Capture the cell that displays the provided text and extract its (X, Y) central coordinate. 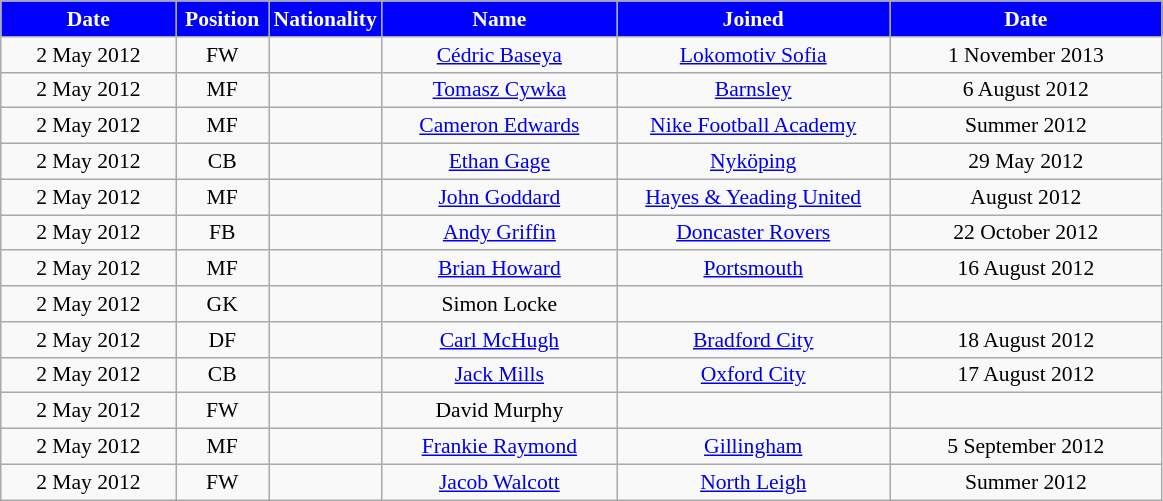
22 October 2012 (1026, 233)
Nationality (324, 19)
Andy Griffin (500, 233)
16 August 2012 (1026, 269)
Carl McHugh (500, 340)
Joined (754, 19)
6 August 2012 (1026, 90)
17 August 2012 (1026, 375)
FB (222, 233)
Cameron Edwards (500, 126)
Ethan Gage (500, 162)
Simon Locke (500, 304)
David Murphy (500, 411)
August 2012 (1026, 197)
Frankie Raymond (500, 447)
Jack Mills (500, 375)
Position (222, 19)
Jacob Walcott (500, 482)
Doncaster Rovers (754, 233)
Lokomotiv Sofia (754, 55)
Gillingham (754, 447)
Name (500, 19)
Nike Football Academy (754, 126)
Bradford City (754, 340)
DF (222, 340)
29 May 2012 (1026, 162)
1 November 2013 (1026, 55)
5 September 2012 (1026, 447)
Oxford City (754, 375)
GK (222, 304)
Barnsley (754, 90)
Cédric Baseya (500, 55)
John Goddard (500, 197)
18 August 2012 (1026, 340)
Brian Howard (500, 269)
Hayes & Yeading United (754, 197)
North Leigh (754, 482)
Nyköping (754, 162)
Portsmouth (754, 269)
Tomasz Cywka (500, 90)
